Output the (x, y) coordinate of the center of the cell containing the given text.  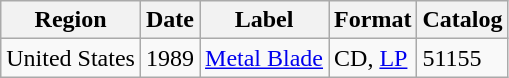
Region (71, 20)
Format (373, 20)
51155 (462, 58)
Catalog (462, 20)
Label (264, 20)
CD, LP (373, 58)
Metal Blade (264, 58)
United States (71, 58)
Date (170, 20)
1989 (170, 58)
